Determine the [X, Y] coordinate at the center of the cell enclosing the given text.  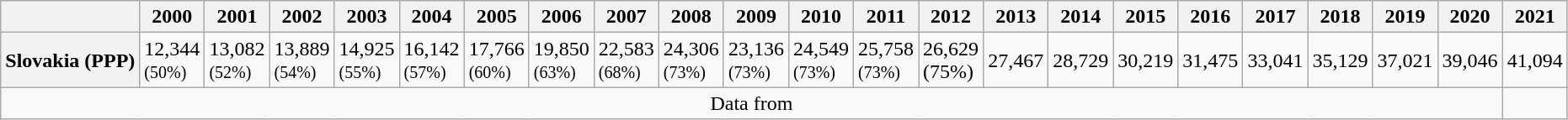
2021 [1534, 17]
31,475 [1211, 60]
19,850 (63%) [561, 60]
25,758 (73%) [886, 60]
2006 [561, 17]
26,629 (75%) [952, 60]
17,766 (60%) [497, 60]
2008 [691, 17]
Slovakia (PPP) [71, 60]
2016 [1211, 17]
2000 [172, 17]
24,549 (73%) [820, 60]
2009 [756, 17]
2017 [1275, 17]
2002 [301, 17]
2018 [1341, 17]
2007 [627, 17]
2013 [1016, 17]
33,041 [1275, 60]
13,889 (54%) [301, 60]
14,925 (55%) [367, 60]
2003 [367, 17]
28,729 [1081, 60]
30,219 [1145, 60]
2004 [431, 17]
35,129 [1341, 60]
2012 [952, 17]
2011 [886, 17]
39,046 [1470, 60]
37,021 [1405, 60]
27,467 [1016, 60]
2015 [1145, 17]
24,306 (73%) [691, 60]
13,082 (52%) [237, 60]
2019 [1405, 17]
2020 [1470, 17]
23,136 (73%) [756, 60]
2014 [1081, 17]
Data from [751, 103]
2005 [497, 17]
2001 [237, 17]
12,344 (50%) [172, 60]
16,142 (57%) [431, 60]
41,094 [1534, 60]
2010 [820, 17]
22,583 (68%) [627, 60]
